Return (x, y) of the center of cell containing provided text 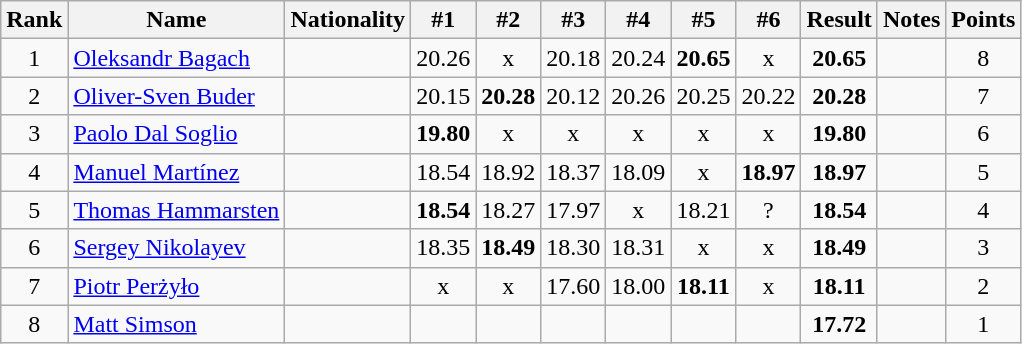
20.12 (574, 96)
Matt Simson (176, 324)
#4 (638, 20)
18.35 (444, 248)
18.92 (508, 172)
Points (984, 20)
18.30 (574, 248)
Piotr Perżyło (176, 286)
Result (839, 20)
Oliver-Sven Buder (176, 96)
20.25 (704, 96)
18.31 (638, 248)
Thomas Hammarsten (176, 210)
20.22 (768, 96)
17.72 (839, 324)
Nationality (348, 20)
#1 (444, 20)
Manuel Martínez (176, 172)
#2 (508, 20)
Sergey Nikolayev (176, 248)
Oleksandr Bagach (176, 58)
17.60 (574, 286)
#5 (704, 20)
18.09 (638, 172)
20.15 (444, 96)
Rank (34, 20)
Notes (911, 20)
#3 (574, 20)
18.21 (704, 210)
20.18 (574, 58)
18.00 (638, 286)
18.37 (574, 172)
17.97 (574, 210)
20.24 (638, 58)
18.27 (508, 210)
#6 (768, 20)
Name (176, 20)
Paolo Dal Soglio (176, 134)
? (768, 210)
